Extract the (X, Y) coordinate from the center of the cell holding the provided text.  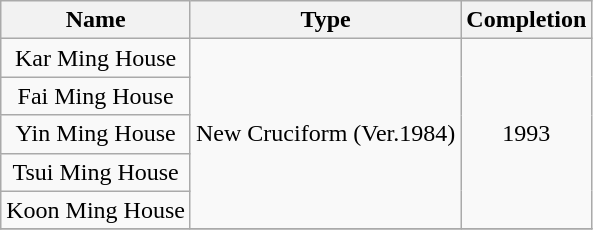
Yin Ming House (96, 134)
Type (325, 20)
Fai Ming House (96, 96)
Koon Ming House (96, 210)
1993 (526, 134)
Completion (526, 20)
Name (96, 20)
Tsui Ming House (96, 172)
New Cruciform (Ver.1984) (325, 134)
Kar Ming House (96, 58)
